Output the (x, y) coordinate of the center of the cell containing the given text.  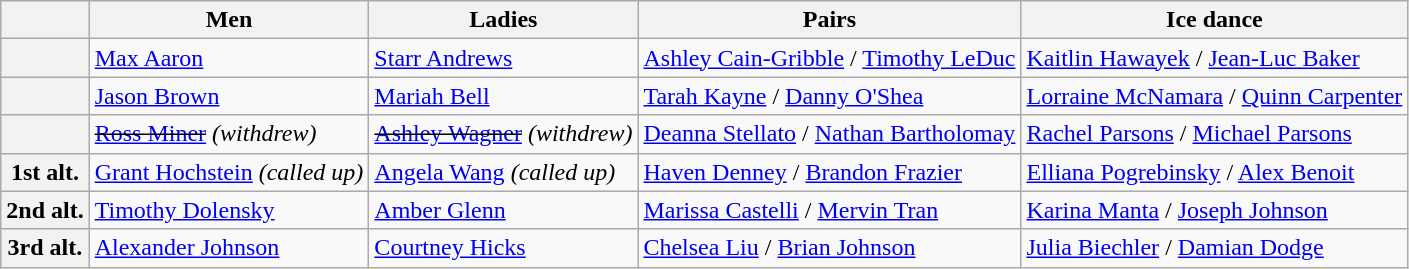
Mariah Bell (504, 96)
Jason Brown (229, 96)
Alexander Johnson (229, 248)
Julia Biechler / Damian Dodge (1214, 248)
Chelsea Liu / Brian Johnson (830, 248)
Deanna Stellato / Nathan Bartholomay (830, 134)
Courtney Hicks (504, 248)
Karina Manta / Joseph Johnson (1214, 210)
Timothy Dolensky (229, 210)
Lorraine McNamara / Quinn Carpenter (1214, 96)
Starr Andrews (504, 58)
Ashley Wagner (withdrew) (504, 134)
Pairs (830, 20)
2nd alt. (45, 210)
Grant Hochstein (called up) (229, 172)
3rd alt. (45, 248)
Ice dance (1214, 20)
1st alt. (45, 172)
Marissa Castelli / Mervin Tran (830, 210)
Amber Glenn (504, 210)
Rachel Parsons / Michael Parsons (1214, 134)
Haven Denney / Brandon Frazier (830, 172)
Angela Wang (called up) (504, 172)
Elliana Pogrebinsky / Alex Benoit (1214, 172)
Tarah Kayne / Danny O'Shea (830, 96)
Men (229, 20)
Kaitlin Hawayek / Jean-Luc Baker (1214, 58)
Ladies (504, 20)
Ross Miner (withdrew) (229, 134)
Ashley Cain-Gribble / Timothy LeDuc (830, 58)
Max Aaron (229, 58)
